Return the [X, Y] coordinate for the center point of the cell that contains the specified text.  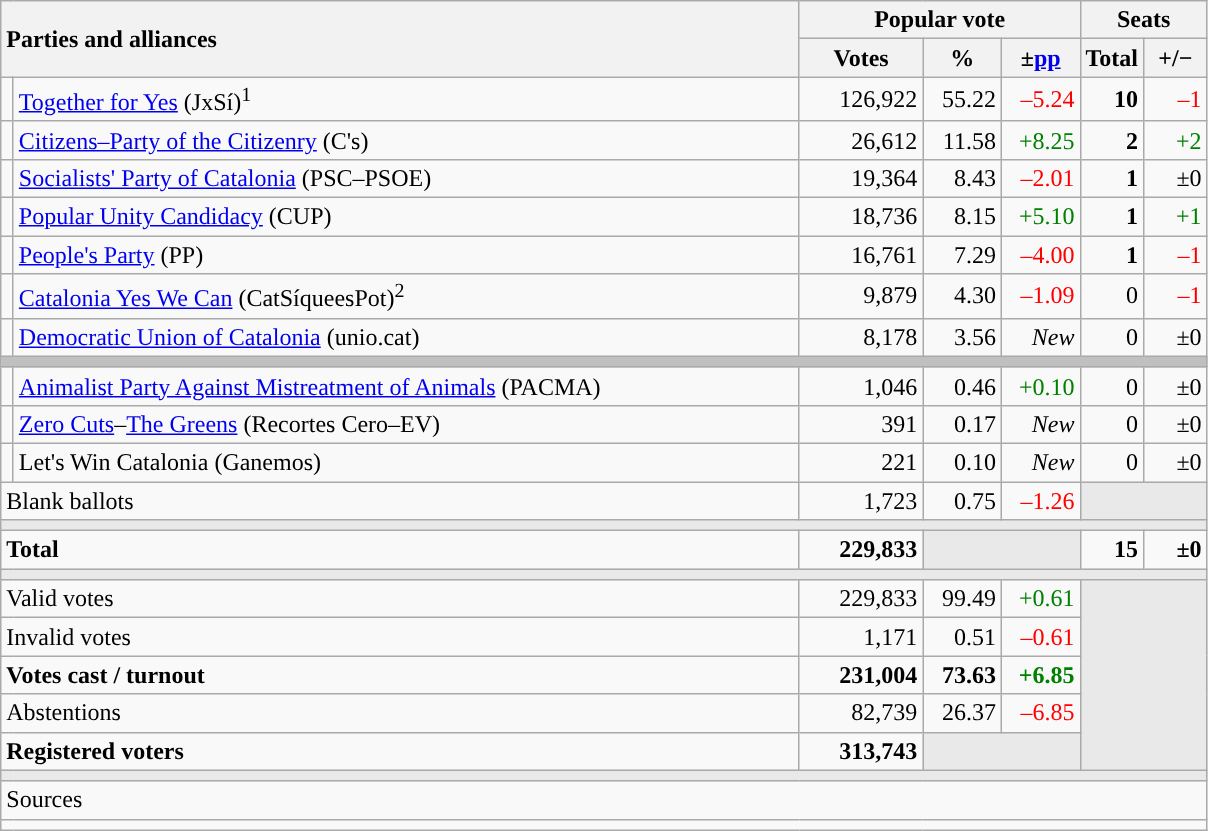
–6.85 [1040, 713]
–1.26 [1040, 501]
Blank ballots [400, 501]
0.17 [962, 424]
Invalid votes [400, 637]
Sources [604, 800]
Animalist Party Against Mistreatment of Animals (PACMA) [406, 386]
–4.00 [1040, 255]
+0.61 [1040, 599]
9,879 [861, 296]
Votes cast / turnout [400, 675]
7.29 [962, 255]
+8.25 [1040, 140]
4.30 [962, 296]
Seats [1144, 20]
Zero Cuts–The Greens (Recortes Cero–EV) [406, 424]
11.58 [962, 140]
15 [1112, 550]
82,739 [861, 713]
Parties and alliances [400, 39]
+5.10 [1040, 217]
55.22 [962, 100]
Let's Win Catalonia (Ganemos) [406, 462]
0.46 [962, 386]
Abstentions [400, 713]
2 [1112, 140]
People's Party (PP) [406, 255]
10 [1112, 100]
–5.24 [1040, 100]
Together for Yes (JxSí)1 [406, 100]
0.10 [962, 462]
+0.10 [1040, 386]
Valid votes [400, 599]
8,178 [861, 337]
Democratic Union of Catalonia (unio.cat) [406, 337]
Popular vote [940, 20]
16,761 [861, 255]
Citizens–Party of the Citizenry (C's) [406, 140]
Registered voters [400, 751]
26,612 [861, 140]
313,743 [861, 751]
+1 [1176, 217]
–2.01 [1040, 178]
Popular Unity Candidacy (CUP) [406, 217]
221 [861, 462]
8.43 [962, 178]
391 [861, 424]
18,736 [861, 217]
231,004 [861, 675]
126,922 [861, 100]
8.15 [962, 217]
–1.09 [1040, 296]
1,046 [861, 386]
Socialists' Party of Catalonia (PSC–PSOE) [406, 178]
19,364 [861, 178]
1,723 [861, 501]
99.49 [962, 599]
+/− [1176, 58]
% [962, 58]
26.37 [962, 713]
3.56 [962, 337]
–0.61 [1040, 637]
1,171 [861, 637]
±pp [1040, 58]
+2 [1176, 140]
Votes [861, 58]
0.75 [962, 501]
73.63 [962, 675]
Catalonia Yes We Can (CatSíqueesPot)2 [406, 296]
0.51 [962, 637]
+6.85 [1040, 675]
